Search for the cell housing the specified text and yield its (x, y) center coordinate. 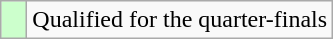
Qualified for the quarter-finals (180, 20)
